Locate the cell with the specified text and output its [X, Y] center coordinate. 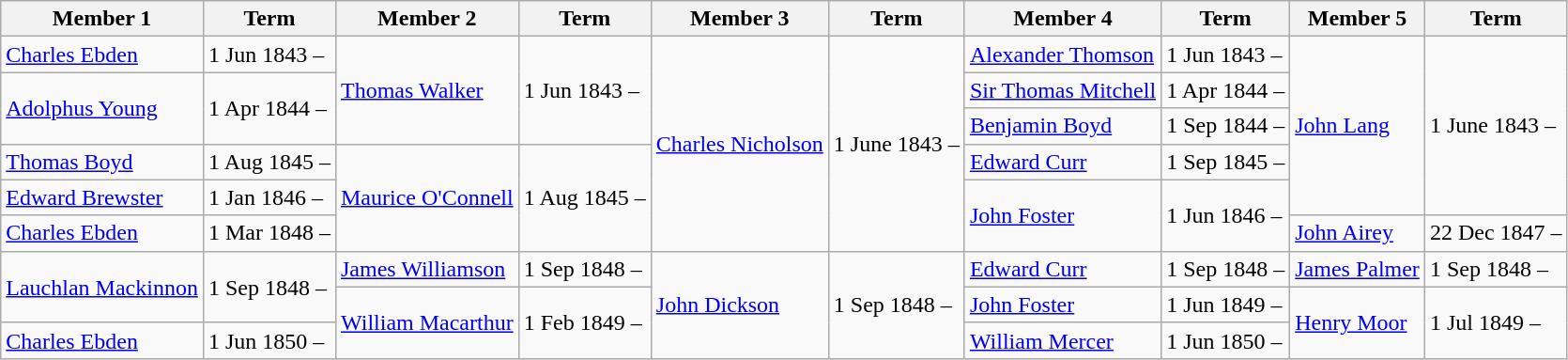
1 Feb 1849 – [584, 322]
Sir Thomas Mitchell [1063, 90]
Edward Brewster [102, 197]
Member 4 [1063, 19]
Member 3 [740, 19]
Thomas Walker [426, 90]
1 Jun 1846 – [1226, 215]
John Dickson [740, 305]
1 Sep 1844 – [1226, 126]
1 Mar 1848 – [269, 233]
1 Jul 1849 – [1496, 322]
William Mercer [1063, 340]
Adolphus Young [102, 108]
Lauchlan Mackinnon [102, 287]
Member 1 [102, 19]
William Macarthur [426, 322]
John Airey [1358, 233]
1 Jan 1846 – [269, 197]
James Williamson [426, 269]
James Palmer [1358, 269]
22 Dec 1847 – [1496, 233]
Member 5 [1358, 19]
Alexander Thomson [1063, 55]
Maurice O'Connell [426, 197]
Charles Nicholson [740, 144]
Thomas Boyd [102, 162]
John Lang [1358, 126]
Benjamin Boyd [1063, 126]
1 Sep 1845 – [1226, 162]
Member 2 [426, 19]
Henry Moor [1358, 322]
1 Jun 1849 – [1226, 305]
